Identify which cell holds the provided text, then report its (X, Y) central coordinate. 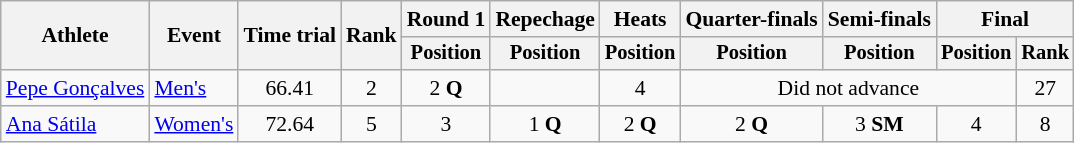
Quarter-finals (751, 19)
Heats (640, 19)
Did not advance (848, 88)
Event (194, 36)
1 Q (545, 124)
66.41 (290, 88)
Women's (194, 124)
Athlete (76, 36)
Final (1005, 19)
Time trial (290, 36)
Pepe Gonçalves (76, 88)
Men's (194, 88)
8 (1045, 124)
5 (372, 124)
3 (446, 124)
2 (372, 88)
Ana Sátila (76, 124)
Repechage (545, 19)
Semi-finals (880, 19)
Round 1 (446, 19)
3 SM (880, 124)
72.64 (290, 124)
27 (1045, 88)
